For the text-containing cell, return its midpoint in [x, y] coordinate format. 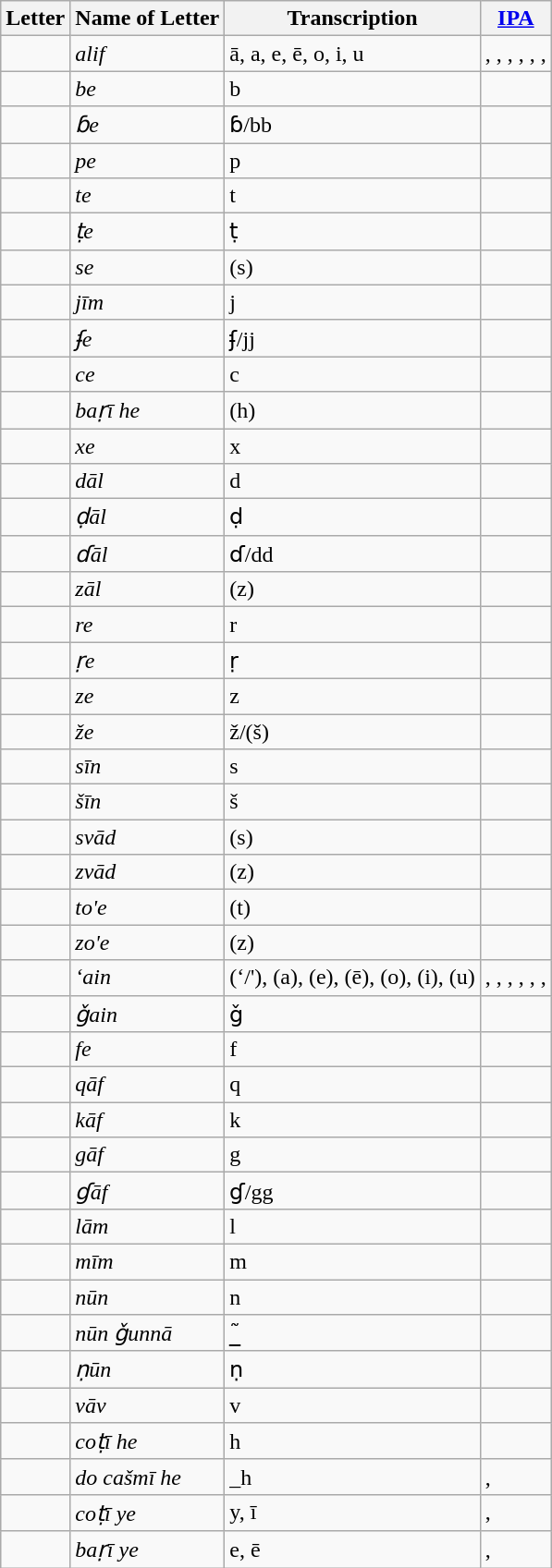
nūn ǧunnā [148, 1333]
sīn [148, 767]
zvād [148, 872]
ɗ/dd [353, 553]
ṛ [353, 661]
qāf [148, 1085]
j [353, 302]
do cašmī he [148, 1477]
ʄe [148, 338]
vāv [148, 1405]
coṭī ye [148, 1513]
ṭe [148, 232]
r [353, 625]
xe [148, 446]
h [353, 1441]
ṭ [353, 232]
ṇūn [148, 1369]
ž/(š) [353, 731]
c [353, 374]
se [148, 267]
zāl [148, 590]
mīm [148, 1261]
‘ain [148, 978]
p [353, 160]
re [148, 625]
ce [148, 374]
zo'e [148, 942]
že [148, 731]
ǧ [353, 1014]
baṛī he [148, 410]
IPA [516, 18]
fe [148, 1050]
ɓ/bb [353, 125]
baṛī ye [148, 1550]
ɠ/gg [353, 1191]
to'e [148, 907]
s [353, 767]
ḍ [353, 517]
_̃ [353, 1333]
te [148, 196]
ṇ [353, 1369]
ɗāl [148, 553]
ɓe [148, 125]
ā, a, e, ē, o, i, u [353, 54]
e, ē [353, 1550]
n [353, 1296]
(h) [353, 410]
m [353, 1261]
lām [148, 1226]
nūn [148, 1296]
Name of Letter [148, 18]
v [353, 1405]
z [353, 696]
coṭī he [148, 1441]
pe [148, 160]
l [353, 1226]
gāf [148, 1155]
ɠāf [148, 1191]
(‘/'), (a), (e), (ē), (o), (i), (u) [353, 978]
jīm [148, 302]
ʄ/jj [353, 338]
alif [148, 54]
b [353, 89]
_h [353, 1477]
kāf [148, 1120]
ṛe [148, 661]
f [353, 1050]
x [353, 446]
(t) [353, 907]
ḍāl [148, 517]
dāl [148, 481]
svād [148, 837]
be [148, 89]
g [353, 1155]
k [353, 1120]
šīn [148, 802]
q [353, 1085]
d [353, 481]
ǧain [148, 1014]
y, ī [353, 1513]
t [353, 196]
Transcription [353, 18]
š [353, 802]
ze [148, 696]
Letter [35, 18]
